Detect which cell encompasses the target text, then output its [X, Y] center coordinate. 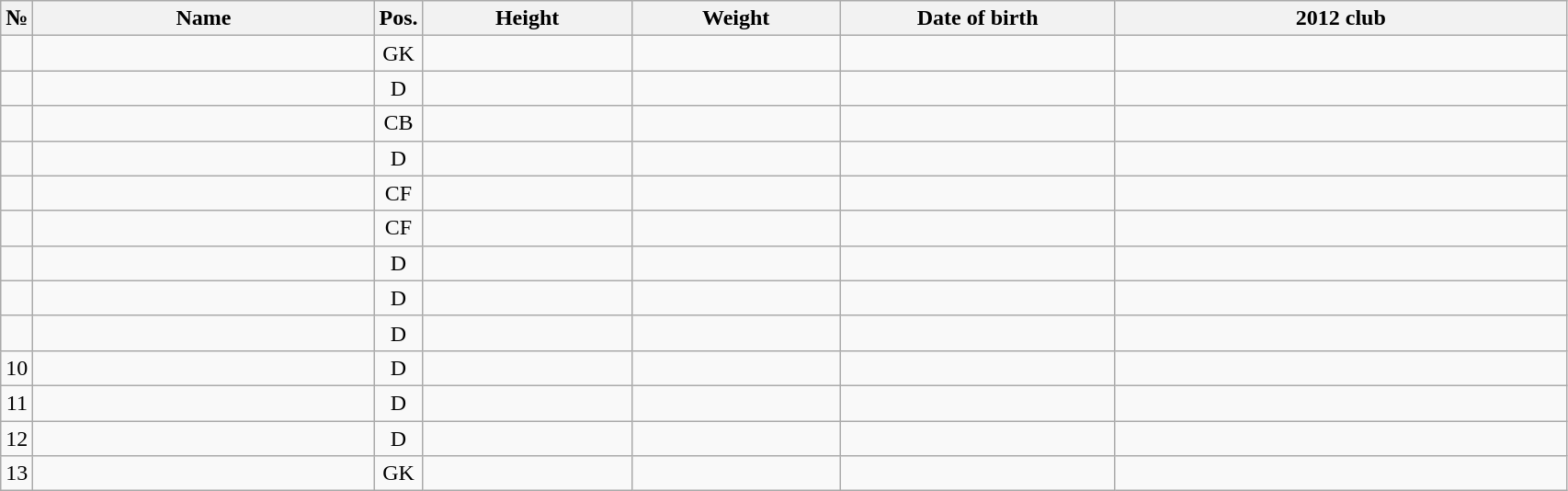
Weight [735, 18]
Date of birth [978, 18]
Name [204, 18]
2012 club [1340, 18]
Height [528, 18]
12 [17, 439]
CB [399, 123]
10 [17, 368]
11 [17, 403]
Pos. [399, 18]
13 [17, 474]
№ [17, 18]
